Pinpoint the cell where the given text exists, returning its (X, Y) midpoint coordinate. 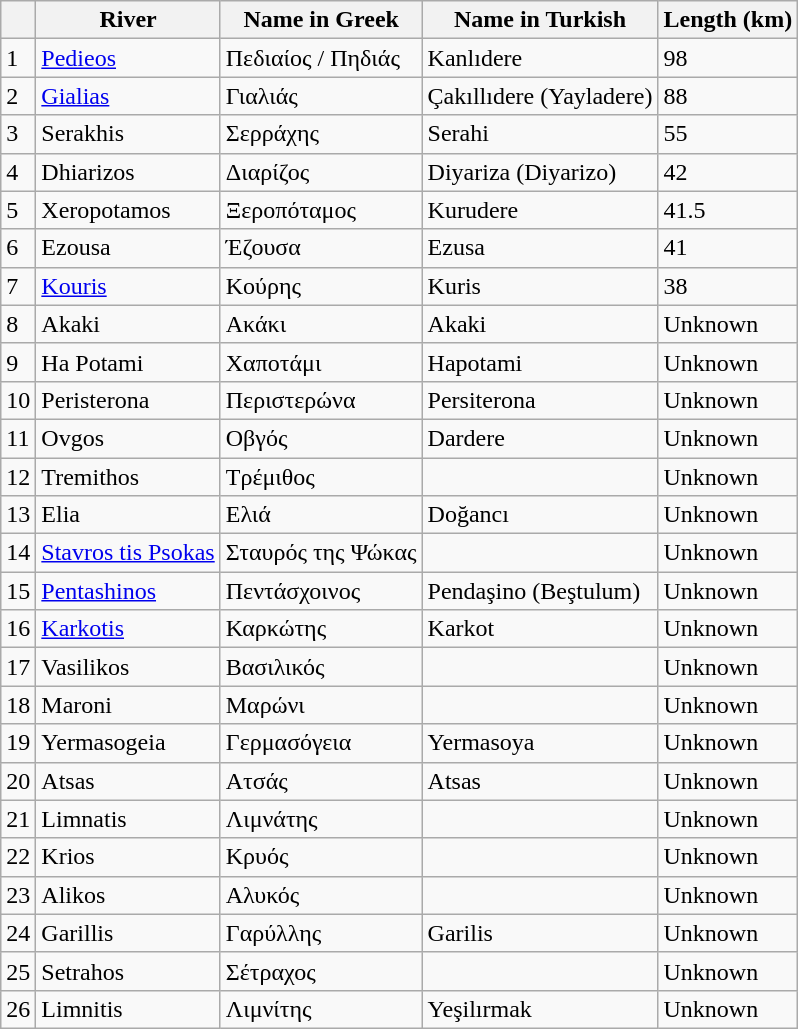
Kanlıdere (540, 58)
55 (728, 134)
Σερράχης (321, 134)
Vasilikos (128, 667)
7 (18, 286)
Λιμνίτης (321, 1009)
Tremithos (128, 477)
Serahi (540, 134)
Pentashinos (128, 591)
Ezusa (540, 248)
Yermasogeia (128, 743)
Kouris (128, 286)
Doğancı (540, 515)
10 (18, 400)
Gialias (128, 96)
Pedieos (128, 58)
5 (18, 210)
Μαρώνι (321, 705)
Yeşilırmak (540, 1009)
Αλυκός (321, 895)
Elia (128, 515)
Γαρύλλης (321, 933)
Σέτραχος (321, 971)
24 (18, 933)
Κρυός (321, 857)
Alikos (128, 895)
Hapotami (540, 362)
Name in Greek (321, 20)
Length (km) (728, 20)
23 (18, 895)
41.5 (728, 210)
Karkotis (128, 629)
8 (18, 324)
16 (18, 629)
6 (18, 248)
Yermasoya (540, 743)
Ha Potami (128, 362)
25 (18, 971)
20 (18, 781)
Peristerona (128, 400)
Limnatis (128, 819)
Garilis (540, 933)
1 (18, 58)
Serakhis (128, 134)
11 (18, 438)
42 (728, 172)
Garillis (128, 933)
Πεδιαίος / Πηδιάς (321, 58)
Stavros tis Psokas (128, 553)
Kuris (540, 286)
9 (18, 362)
19 (18, 743)
98 (728, 58)
15 (18, 591)
12 (18, 477)
Περιστερώνα (321, 400)
Pendaşino (Beştulum) (540, 591)
Ακάκι (321, 324)
River (128, 20)
Βασιλικός (321, 667)
Maroni (128, 705)
Γερμασόγεια (321, 743)
17 (18, 667)
22 (18, 857)
Τρέμιθος (321, 477)
Xeropotamos (128, 210)
Έζουσα (321, 248)
13 (18, 515)
21 (18, 819)
Διαρίζος (321, 172)
Dardere (540, 438)
Dhiarizos (128, 172)
38 (728, 286)
Krios (128, 857)
Οβγός (321, 438)
Χαποτάμι (321, 362)
2 (18, 96)
Ezousa (128, 248)
Diyariza (Diyarizo) (540, 172)
Ovgos (128, 438)
4 (18, 172)
Çakıllıdere (Yayladere) (540, 96)
Ελιά (321, 515)
Ξεροπόταμος (321, 210)
Kurudere (540, 210)
3 (18, 134)
Λιμνάτης (321, 819)
Κούρης (321, 286)
Σταυρός της Ψώκας (321, 553)
Ατσάς (321, 781)
Πεντάσχοινος (321, 591)
Setrahos (128, 971)
Name in Turkish (540, 20)
14 (18, 553)
88 (728, 96)
Limnitis (128, 1009)
18 (18, 705)
26 (18, 1009)
41 (728, 248)
Καρκώτης (321, 629)
Persiterona (540, 400)
Γιαλιάς (321, 96)
Karkot (540, 629)
